Determine the [X, Y] coordinate at the center of the cell enclosing the given text.  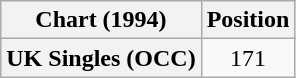
171 [248, 58]
Position [248, 20]
UK Singles (OCC) [101, 58]
Chart (1994) [101, 20]
